Identify which cell holds the provided text, then report its [x, y] central coordinate. 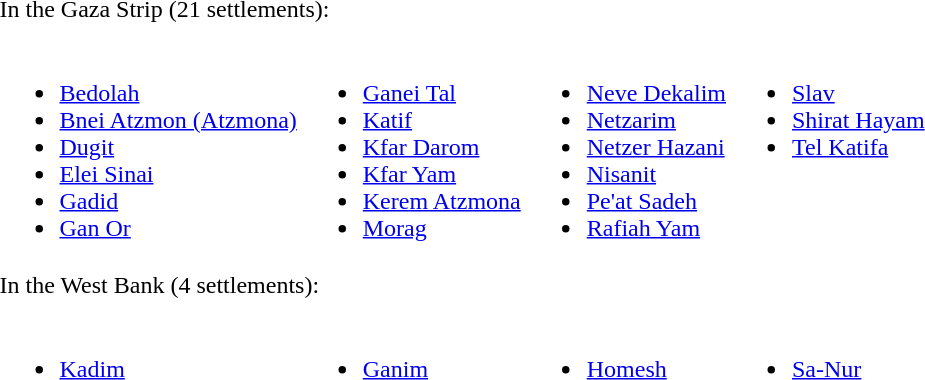
Neve DekalimNetzarimNetzer HazaniNisanitPe'at SadehRafiah Yam [626, 147]
Ganei TalKatifKfar DaromKfar YamKerem AtzmonaMorag [412, 147]
